Scan for the cell matching the given text and deliver its (X, Y) coordinate at center. 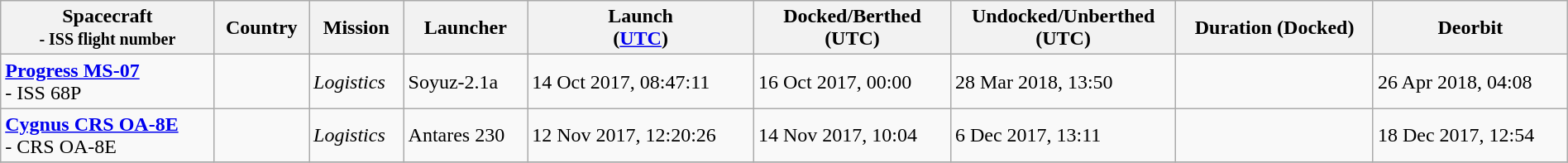
16 Oct 2017, 00:00 (853, 81)
Cygnus CRS OA-8E - CRS OA-8E (108, 136)
Undocked/Unberthed(UTC) (1063, 28)
26 Apr 2018, 04:08 (1470, 81)
Soyuz-2.1a (466, 81)
Docked/Berthed(UTC) (853, 28)
14 Nov 2017, 10:04 (853, 136)
Launch(UTC) (641, 28)
6 Dec 2017, 13:11 (1063, 136)
14 Oct 2017, 08:47:11 (641, 81)
12 Nov 2017, 12:20:26 (641, 136)
Duration (Docked) (1275, 28)
Spacecraft- ISS flight number (108, 28)
28 Mar 2018, 13:50 (1063, 81)
18 Dec 2017, 12:54 (1470, 136)
Deorbit (1470, 28)
Launcher (466, 28)
Progress MS-07 - ISS 68P (108, 81)
Antares 230 (466, 136)
Mission (357, 28)
Country (261, 28)
